Locate the cell with the specified text and output its [X, Y] center coordinate. 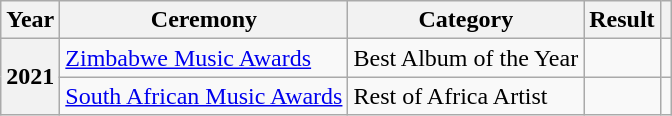
Category [466, 20]
Year [30, 20]
Best Album of the Year [466, 58]
Result [622, 20]
Zimbabwe Music Awards [204, 58]
2021 [30, 77]
Ceremony [204, 20]
South African Music Awards [204, 96]
Rest of Africa Artist [466, 96]
